Capture the cell that displays the provided text and extract its (x, y) central coordinate. 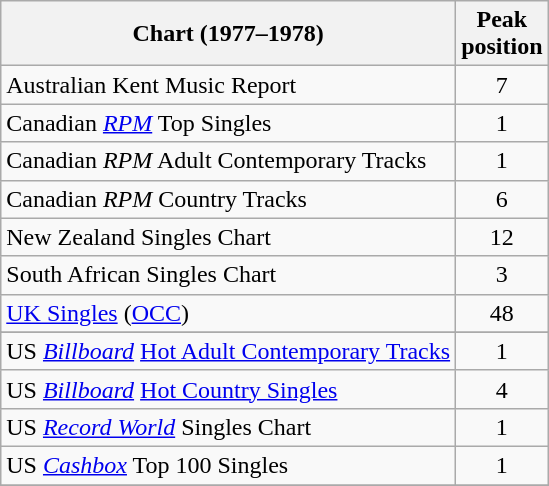
7 (502, 85)
Australian Kent Music Report (228, 85)
Canadian RPM Adult Contemporary Tracks (228, 161)
48 (502, 313)
12 (502, 237)
Canadian RPM Country Tracks (228, 199)
US Record World Singles Chart (228, 427)
US Billboard Hot Country Singles (228, 389)
Chart (1977–1978) (228, 34)
3 (502, 275)
Canadian RPM Top Singles (228, 123)
6 (502, 199)
UK Singles (OCC) (228, 313)
US Cashbox Top 100 Singles (228, 465)
New Zealand Singles Chart (228, 237)
US Billboard Hot Adult Contemporary Tracks (228, 351)
South African Singles Chart (228, 275)
4 (502, 389)
Peakposition (502, 34)
